For the text-containing cell, return its midpoint in [x, y] coordinate format. 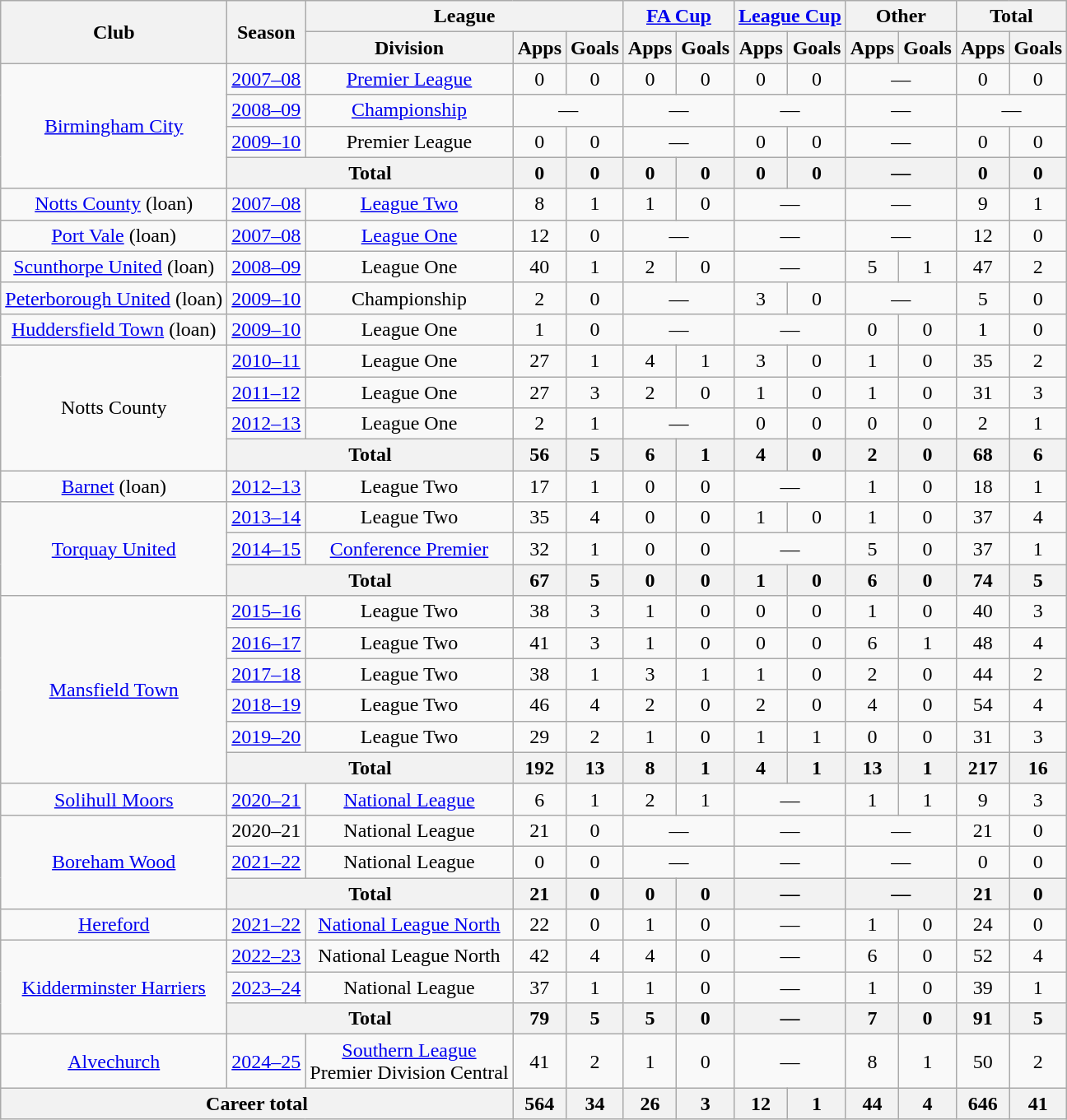
29 [539, 737]
Notts County [114, 407]
46 [539, 705]
2018–19 [267, 705]
League [464, 16]
Other [901, 16]
34 [595, 1104]
Huddersfield Town (loan) [114, 329]
47 [982, 267]
Notts County (loan) [114, 204]
FA Cup [678, 16]
Alvechurch [114, 1062]
Southern LeaguePremier Division Central [409, 1062]
Division [409, 48]
Season [267, 32]
79 [539, 1019]
Solihull Moors [114, 799]
7 [872, 1019]
52 [982, 956]
564 [539, 1104]
Conference Premier [409, 549]
Career total [257, 1104]
17 [539, 486]
91 [982, 1019]
Peterborough United (loan) [114, 298]
Mansfield Town [114, 690]
217 [982, 768]
22 [539, 925]
16 [1038, 768]
Boreham Wood [114, 862]
32 [539, 549]
2014–15 [267, 549]
74 [982, 580]
50 [982, 1062]
League Cup [790, 16]
Hereford [114, 925]
2016–17 [267, 643]
Birmingham City [114, 126]
Scunthorpe United (loan) [114, 267]
26 [650, 1104]
68 [982, 455]
Port Vale (loan) [114, 235]
Barnet (loan) [114, 486]
2013–14 [267, 518]
48 [982, 643]
18 [982, 486]
2015–16 [267, 611]
2011–12 [267, 393]
646 [982, 1104]
24 [982, 925]
2023–24 [267, 988]
42 [539, 956]
67 [539, 580]
Kidderminster Harriers [114, 988]
Torquay United [114, 549]
54 [982, 705]
56 [539, 455]
2010–11 [267, 360]
2017–18 [267, 674]
192 [539, 768]
39 [982, 988]
2019–20 [267, 737]
2024–25 [267, 1062]
Club [114, 32]
2022–23 [267, 956]
